From the cell containing the given text, extract its center point as [x, y] coordinate. 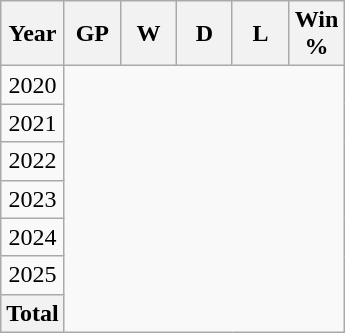
2021 [33, 123]
2025 [33, 275]
Total [33, 313]
L [260, 34]
2024 [33, 237]
W [148, 34]
2020 [33, 85]
2022 [33, 161]
GP [92, 34]
2023 [33, 199]
Win % [317, 34]
D [204, 34]
Year [33, 34]
